Identify which cell holds the provided text, then report its [X, Y] central coordinate. 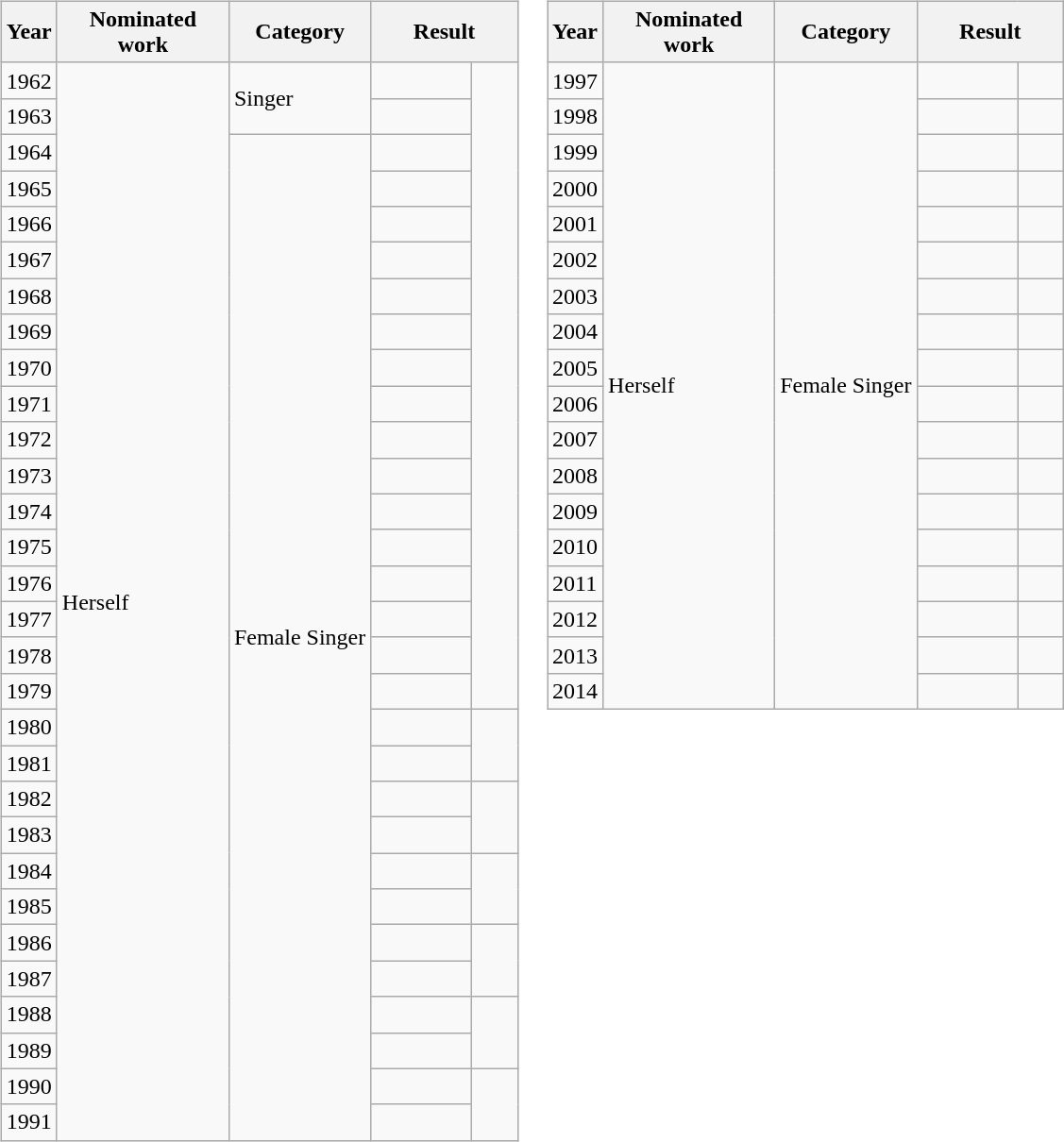
1970 [28, 368]
2004 [576, 332]
2011 [576, 583]
2012 [576, 619]
1990 [28, 1086]
1976 [28, 583]
1985 [28, 907]
1980 [28, 727]
1979 [28, 691]
1971 [28, 404]
2013 [576, 655]
1963 [28, 116]
1965 [28, 188]
1998 [576, 116]
1974 [28, 512]
1966 [28, 225]
2009 [576, 512]
2010 [576, 547]
1981 [28, 764]
2005 [576, 368]
1977 [28, 619]
2003 [576, 296]
1984 [28, 871]
2007 [576, 440]
1978 [28, 655]
1969 [28, 332]
1962 [28, 80]
1967 [28, 260]
1972 [28, 440]
1988 [28, 1015]
1968 [28, 296]
1973 [28, 476]
1997 [576, 80]
1986 [28, 943]
1983 [28, 835]
2000 [576, 188]
2008 [576, 476]
Singer [300, 98]
1964 [28, 152]
1989 [28, 1050]
1991 [28, 1122]
2006 [576, 404]
1999 [576, 152]
2001 [576, 225]
2014 [576, 691]
1975 [28, 547]
1987 [28, 979]
2002 [576, 260]
1982 [28, 799]
